Return the [x, y] coordinate for the center point of the cell that contains the specified text.  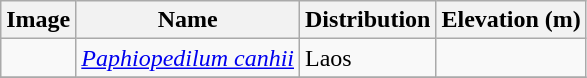
Paphiopedilum canhii [188, 58]
Laos [368, 58]
Distribution [368, 20]
Image [38, 20]
Elevation (m) [511, 20]
Name [188, 20]
